Locate the cell with the specified text and output its (X, Y) center coordinate. 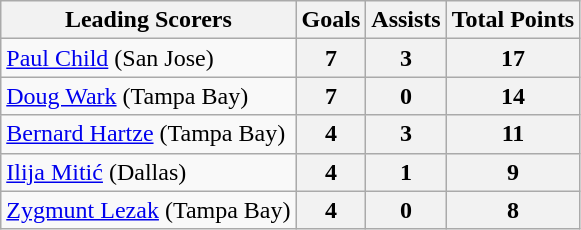
Assists (406, 20)
17 (513, 58)
Paul Child (San Jose) (148, 58)
9 (513, 172)
Bernard Hartze (Tampa Bay) (148, 134)
Zygmunt Lezak (Tampa Bay) (148, 210)
Goals (331, 20)
8 (513, 210)
Ilija Mitić (Dallas) (148, 172)
11 (513, 134)
1 (406, 172)
Leading Scorers (148, 20)
Doug Wark (Tampa Bay) (148, 96)
14 (513, 96)
Total Points (513, 20)
